Extract the (x, y) coordinate from the center of the cell holding the provided text.  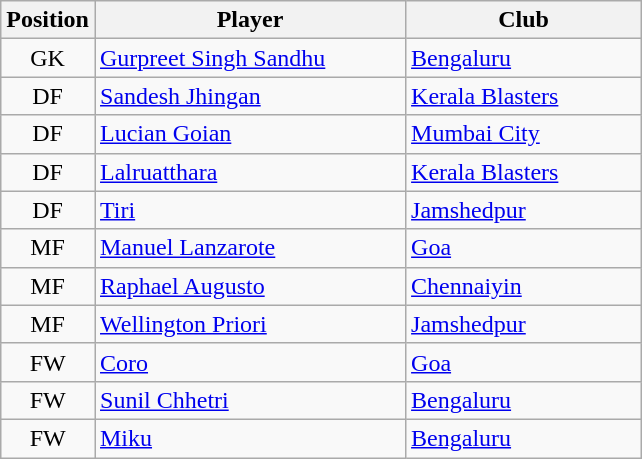
Sandesh Jhingan (250, 96)
Chennaiyin (524, 286)
Raphael Augusto (250, 286)
Gurpreet Singh Sandhu (250, 58)
Mumbai City (524, 134)
Miku (250, 438)
Lalruatthara (250, 172)
Coro (250, 362)
Club (524, 20)
Wellington Priori (250, 324)
GK (48, 58)
Sunil Chhetri (250, 400)
Player (250, 20)
Position (48, 20)
Manuel Lanzarote (250, 248)
Tiri (250, 210)
Lucian Goian (250, 134)
